Return (x, y) of the center of cell containing provided text 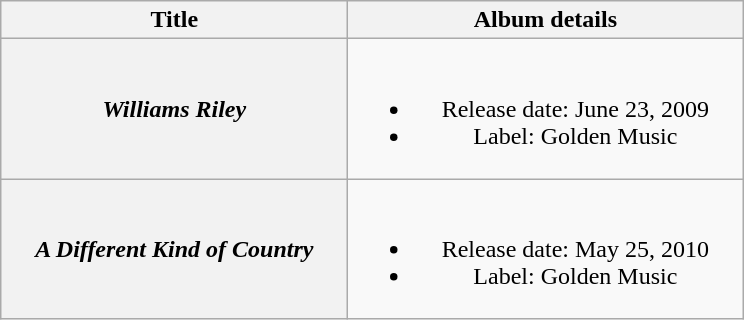
Williams Riley (174, 109)
Album details (546, 20)
Title (174, 20)
Release date: May 25, 2010Label: Golden Music (546, 249)
Release date: June 23, 2009Label: Golden Music (546, 109)
A Different Kind of Country (174, 249)
